Provide the (X, Y) coordinate of the cell's center where the given text is located.  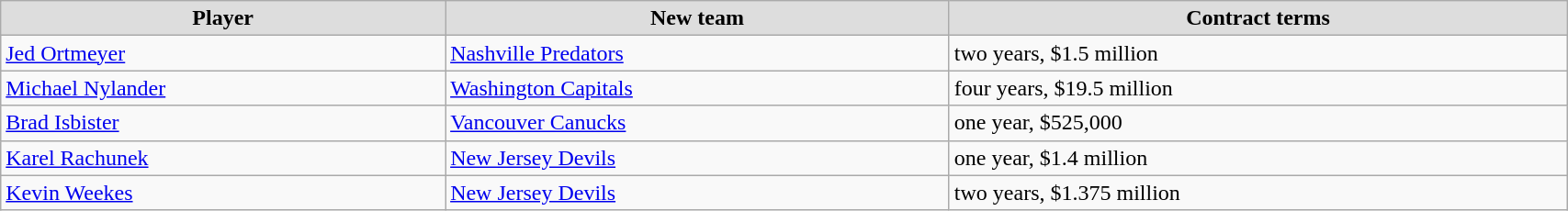
two years, $1.375 million (1258, 193)
Brad Isbister (223, 123)
New team (698, 18)
Jed Ortmeyer (223, 53)
four years, $19.5 million (1258, 88)
Player (223, 18)
Karel Rachunek (223, 158)
Nashville Predators (698, 53)
Michael Nylander (223, 88)
one year, $525,000 (1258, 123)
Kevin Weekes (223, 193)
Contract terms (1258, 18)
Vancouver Canucks (698, 123)
one year, $1.4 million (1258, 158)
two years, $1.5 million (1258, 53)
Washington Capitals (698, 88)
